Detect which cell encompasses the target text, then output its [x, y] center coordinate. 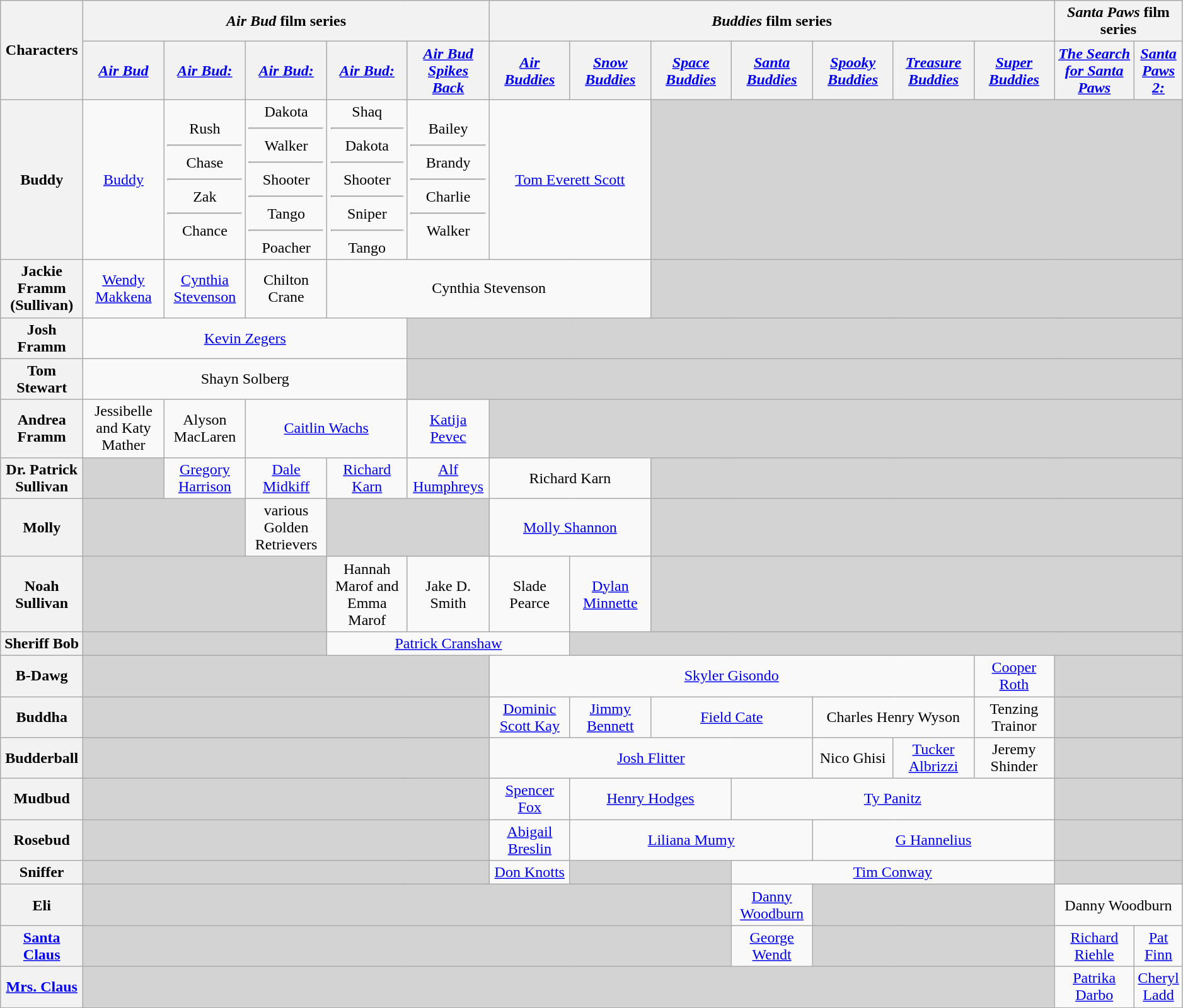
Super Buddies [1014, 71]
Treasure Buddies [933, 71]
Dylan Minnette [610, 593]
Liliana Mumy [691, 840]
Spooky Buddies [853, 71]
Air Bud Spikes Back [448, 71]
Patrika Darbo [1094, 987]
Cooper Roth [1014, 675]
Gregory Harrison [204, 478]
RushChaseZakChance [204, 180]
Buddha [42, 717]
DakotaWalkerShooterTangoPoacher [286, 180]
The Search for Santa Paws [1094, 71]
Pat Finn [1158, 946]
Air Bud [124, 71]
Space Buddies [691, 71]
Molly [42, 527]
Charles Henry Wyson [893, 717]
Tucker Albrizzi [933, 759]
various Golden Retrievers [286, 527]
Skyler Gisondo [731, 675]
Tom Everett Scott [570, 180]
BaileyBrandyCharlieWalker [448, 180]
Spencer Fox [529, 799]
Jessibelle and Katy Mather [124, 428]
Mrs. Claus [42, 987]
Snow Buddies [610, 71]
Santa Paws film series [1119, 21]
G Hannelius [933, 840]
Tom Stewart [42, 379]
Air Buddies [529, 71]
Santa Buddies [771, 71]
Air Bud film series [286, 21]
Cheryl Ladd [1158, 987]
Nico Ghisi [853, 759]
Mudbud [42, 799]
Shayn Solberg [245, 379]
Richard Riehle [1094, 946]
Chilton Crane [286, 289]
Ty Panitz [892, 799]
Alf Humphreys [448, 478]
Caitlin Wachs [326, 428]
Dominic Scott Kay [529, 717]
Buddies film series [771, 21]
Field Cate [731, 717]
Characters [42, 50]
Alyson MacLaren [204, 428]
Kevin Zegers [245, 338]
Sheriff Bob [42, 643]
Abigail Breslin [529, 840]
Eli [42, 905]
Don Knotts [529, 873]
Sniffer [42, 873]
Wendy Makkena [124, 289]
Henry Hodges [650, 799]
Santa Claus [42, 946]
Josh Framm [42, 338]
Hannah Marof and Emma Marof [367, 593]
Jake D. Smith [448, 593]
Patrick Cranshaw [449, 643]
B-Dawg [42, 675]
George Wendt [771, 946]
Dale Midkiff [286, 478]
Jimmy Bennett [610, 717]
Tenzing Trainor [1014, 717]
Andrea Framm [42, 428]
Dr. Patrick Sullivan [42, 478]
Katija Pevec [448, 428]
Josh Flitter [650, 759]
ShaqDakotaShooterSniperTango [367, 180]
Jeremy Shinder [1014, 759]
Slade Pearce [529, 593]
Rosebud [42, 840]
Noah Sullivan [42, 593]
Santa Paws 2: [1158, 71]
Budderball [42, 759]
Tim Conway [892, 873]
Molly Shannon [570, 527]
Jackie Framm (Sullivan) [42, 289]
